Detect which cell encompasses the target text, then output its (x, y) center coordinate. 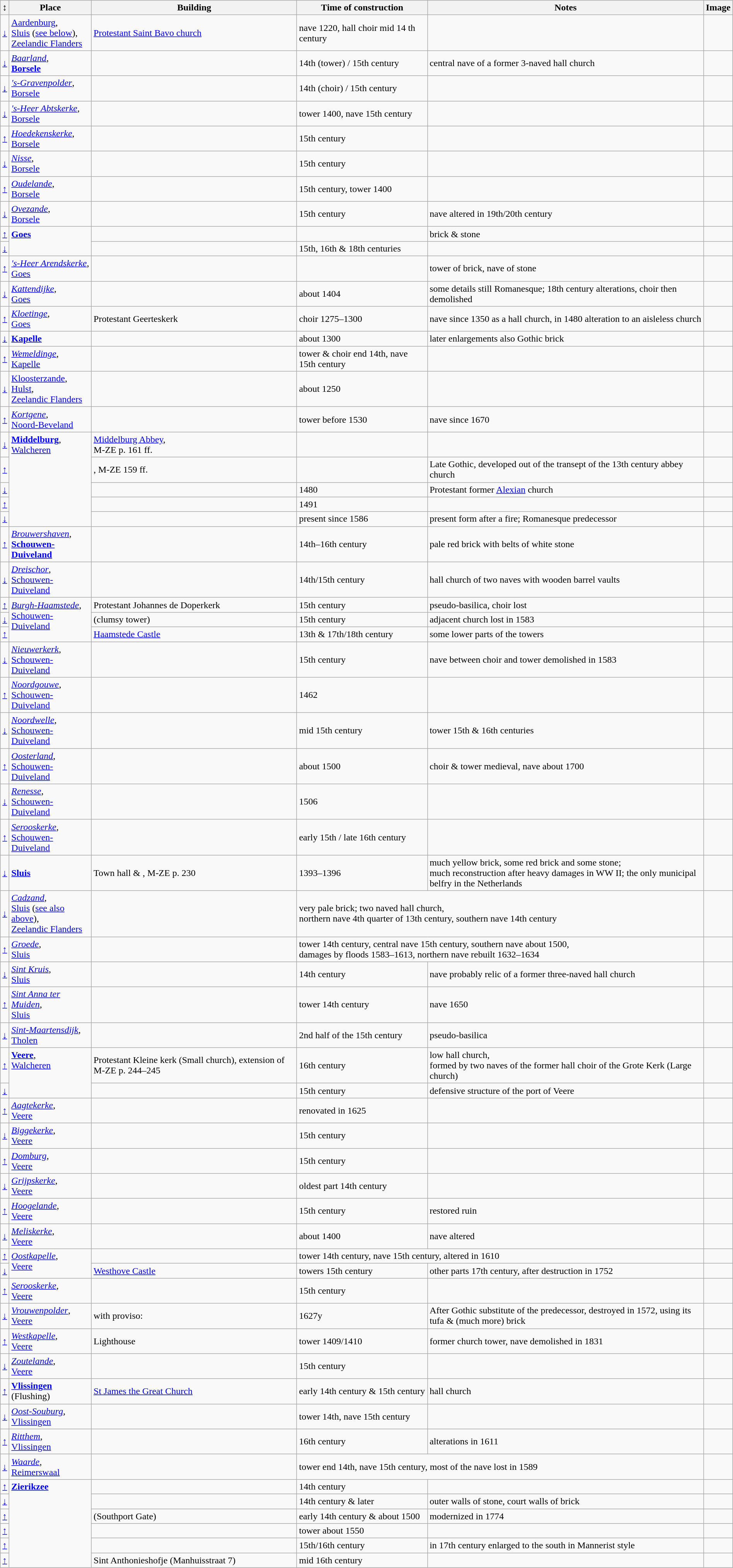
very pale brick; two naved hall church,northern nave 4th quarter of 13th century, southern nave 14th century (500, 913)
about 1404 (362, 294)
some details still Romanesque; 18th century alterations, choir then demolished (566, 294)
about 1300 (362, 339)
about 1250 (362, 389)
Protestant Saint Bavo church (194, 33)
pseudo-basilica (566, 1035)
Noordgouwe,Schouwen-Duiveland (50, 695)
Building (194, 8)
Serooskerke,Schouwen-Duiveland (50, 837)
about 1500 (362, 766)
nave since 1670 (566, 420)
Hoedekenskerke,Borsele (50, 138)
Haamstede Castle (194, 634)
tower 14th century, central nave 15th century, southern nave about 1500,damages by floods 1583–1613, northern nave rebuilt 1632–1634 (500, 949)
with proviso: (194, 1316)
Ovezande,Borsele (50, 214)
nave altered (566, 1236)
Ritthem,Vlissingen (50, 1441)
tower & choir end 14th, nave 15th century (362, 359)
present since 1586 (362, 519)
Town hall & , M-ZE p. 230 (194, 873)
Zierikzee (50, 1523)
Meliskerke,Veere (50, 1236)
hall church of two naves with wooden barrel vaults (566, 580)
later enlargements also Gothic brick (566, 339)
Protestant Geerteskerk (194, 319)
renovated in 1625 (362, 1111)
Zoutelande,Veere (50, 1366)
low hall church,formed by two naves of the former hall choir of the Grote Kerk (Large church) (566, 1065)
some lower parts of the towers (566, 634)
Sint Kruis,Sluis (50, 974)
Goes (50, 241)
's-Heer Abtskerke,Borsele (50, 114)
Brouwershaven,Schouwen-Duiveland (50, 544)
13th & 17th/18th century (362, 634)
Kloetinge,Goes (50, 319)
Sluis (50, 873)
Oosterland,Schouwen-Duiveland (50, 766)
Noordwelle,Schouwen-Duiveland (50, 731)
1627y (362, 1316)
Lighthouse (194, 1341)
15th/16th century (362, 1546)
Middelburg Abbey,M-ZE p. 161 ff. (194, 444)
former church tower, nave demolished in 1831 (566, 1341)
Kapelle (50, 339)
alterations in 1611 (566, 1441)
Aagtekerke,Veere (50, 1111)
Image (718, 8)
, M-ZE 159 ff. (194, 470)
14th (tower) / 15th century (362, 63)
Kortgene,Noord-Beveland (50, 420)
nave altered in 19th/20th century (566, 214)
Aardenburg,Sluis (see below),Zeelandic Flanders (50, 33)
about 1400 (362, 1236)
Late Gothic, developed out of the transept of the 13th century abbey church (566, 470)
Hoogelande,Veere (50, 1211)
1491 (362, 504)
Middelburg,Walcheren (50, 479)
1393–1396 (362, 873)
14th (choir) / 15th century (362, 88)
Time of construction (362, 8)
Protestant former Alexian church (566, 490)
defensive structure of the port of Veere (566, 1090)
tower 1400, nave 15th century (362, 114)
early 14th century & 15th century (362, 1391)
nave since 1350 as a hall church, in 1480 alteration to an aisleless church (566, 319)
1462 (362, 695)
's-Gravenpolder,Borsele (50, 88)
↕ (5, 8)
tower 15th & 16th centuries (566, 731)
restored ruin (566, 1211)
much yellow brick, some red brick and some stone;much reconstruction after heavy damages in WW II; the only municipal belfry in the Netherlands (566, 873)
tower before 1530 (362, 420)
14th/15th century (362, 580)
Vrouwenpolder,Veere (50, 1316)
Protestant Johannes de Doperkerk (194, 605)
brick & stone (566, 234)
's-Heer Arendskerke,Goes (50, 268)
tower end 14th, nave 15th century, most of the nave lost in 1589 (500, 1467)
Waarde,Reimerswaal (50, 1467)
nave between choir and tower demolished in 1583 (566, 659)
Grijpskerke,Veere (50, 1186)
early 15th / late 16th century (362, 837)
mid 16th century (362, 1560)
Protestant Kleine kerk (Small church), extension of M-ZE p. 244–245 (194, 1065)
Veere,Walcheren (50, 1073)
Kattendijke,Goes (50, 294)
Kloosterzande,Hulst,Zeelandic Flanders (50, 389)
Groede,Sluis (50, 949)
1506 (362, 802)
2nd half of the 15th century (362, 1035)
14th–16th century (362, 544)
St James the Great Church (194, 1391)
tower 1409/1410 (362, 1341)
Sint Anthonieshofje (Manhuisstraat 7) (194, 1560)
Nieuwerkerk,Schouwen-Duiveland (50, 659)
Sint-Maartensdijk,Tholen (50, 1035)
nave 1220, hall choir mid 14 th century (362, 33)
hall church (566, 1391)
early 14th century & about 1500 (362, 1516)
in 17th century enlarged to the south in Mannerist style (566, 1546)
modernized in 1774 (566, 1516)
Biggekerke,Veere (50, 1135)
tower 14th century, nave 15th century, altered in 1610 (500, 1256)
Baarland,Borsele (50, 63)
tower of brick, nave of stone (566, 268)
Westkapelle,Veere (50, 1341)
nave probably relic of a former three-naved hall church (566, 974)
Nisse,Borsele (50, 164)
tower about 1550 (362, 1531)
pale red brick with belts of white stone (566, 544)
Westhove Castle (194, 1271)
choir 1275–1300 (362, 319)
15th century, tower 1400 (362, 189)
Wemeldinge,Kapelle (50, 359)
Oost-Souburg,Vlissingen (50, 1417)
present form after a fire; Romanesque predecessor (566, 519)
Sint Anna ter Muiden,Sluis (50, 1005)
Notes (566, 8)
Oostkapelle,Veere (50, 1264)
(clumsy tower) (194, 619)
Serooskerke,Veere (50, 1291)
15th, 16th & 18th centuries (362, 248)
Burgh-Haamstede,Schouwen-Duiveland (50, 619)
After Gothic substitute of the predecessor, destroyed in 1572, using its tufa & (much more) brick (566, 1316)
Renesse,Schouwen-Duiveland (50, 802)
choir & tower medieval, nave about 1700 (566, 766)
pseudo-basilica, choir lost (566, 605)
(Southport Gate) (194, 1516)
tower 14th century (362, 1005)
nave 1650 (566, 1005)
14th century & later (362, 1501)
outer walls of stone, court walls of brick (566, 1501)
adjacent church lost in 1583 (566, 619)
Vlissingen (Flushing) (50, 1391)
Oudelande,Borsele (50, 189)
towers 15th century (362, 1271)
Dreischor,Schouwen-Duiveland (50, 580)
mid 15th century (362, 731)
1480 (362, 490)
oldest part 14th century (362, 1186)
other parts 17th century, after destruction in 1752 (566, 1271)
Domburg,Veere (50, 1161)
Cadzand,Sluis (see also above),Zeelandic Flanders (50, 913)
central nave of a former 3-naved hall church (566, 63)
tower 14th, nave 15th century (362, 1417)
Place (50, 8)
